Scan for the cell matching the given text and deliver its (X, Y) coordinate at center. 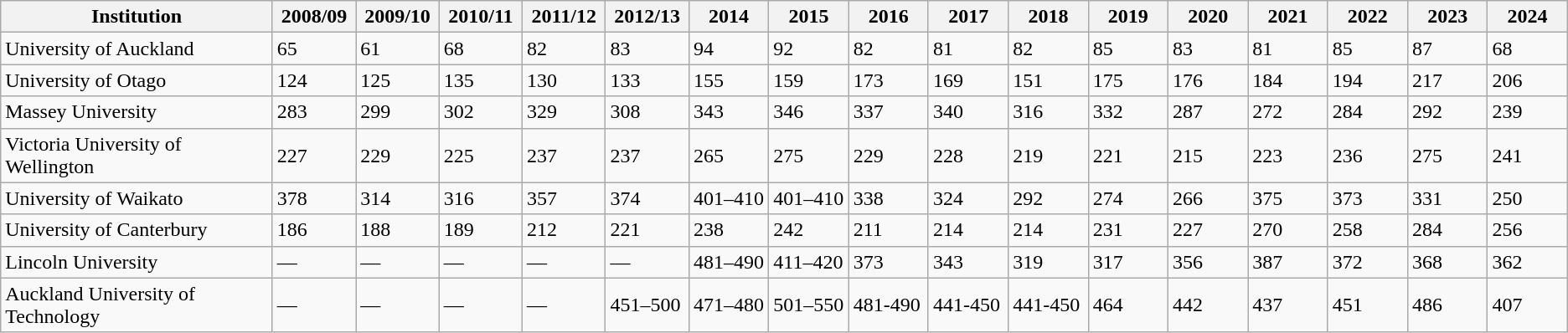
2016 (888, 17)
375 (1288, 198)
Victoria University of Wellington (137, 156)
266 (1208, 198)
176 (1208, 80)
2021 (1288, 17)
437 (1288, 305)
372 (1367, 262)
324 (968, 198)
Auckland University of Technology (137, 305)
223 (1288, 156)
501–550 (809, 305)
2018 (1049, 17)
238 (729, 230)
87 (1447, 49)
2024 (1528, 17)
194 (1367, 80)
215 (1208, 156)
270 (1288, 230)
186 (314, 230)
332 (1127, 112)
2010/11 (481, 17)
2008/09 (314, 17)
287 (1208, 112)
265 (729, 156)
464 (1127, 305)
231 (1127, 230)
2017 (968, 17)
346 (809, 112)
299 (398, 112)
387 (1288, 262)
228 (968, 156)
173 (888, 80)
319 (1049, 262)
92 (809, 49)
242 (809, 230)
329 (565, 112)
2012/13 (647, 17)
124 (314, 80)
212 (565, 230)
2020 (1208, 17)
308 (647, 112)
340 (968, 112)
407 (1528, 305)
256 (1528, 230)
481-490 (888, 305)
159 (809, 80)
2011/12 (565, 17)
451 (1367, 305)
314 (398, 198)
331 (1447, 198)
151 (1049, 80)
2014 (729, 17)
61 (398, 49)
356 (1208, 262)
2022 (1367, 17)
362 (1528, 262)
225 (481, 156)
217 (1447, 80)
451–500 (647, 305)
University of Waikato (137, 198)
188 (398, 230)
169 (968, 80)
University of Canterbury (137, 230)
258 (1367, 230)
378 (314, 198)
University of Otago (137, 80)
471–480 (729, 305)
94 (729, 49)
411–420 (809, 262)
317 (1127, 262)
2023 (1447, 17)
302 (481, 112)
Lincoln University (137, 262)
155 (729, 80)
Institution (137, 17)
239 (1528, 112)
133 (647, 80)
481–490 (729, 262)
274 (1127, 198)
65 (314, 49)
125 (398, 80)
175 (1127, 80)
2015 (809, 17)
337 (888, 112)
368 (1447, 262)
211 (888, 230)
130 (565, 80)
241 (1528, 156)
189 (481, 230)
206 (1528, 80)
250 (1528, 198)
219 (1049, 156)
135 (481, 80)
486 (1447, 305)
272 (1288, 112)
283 (314, 112)
Massey University (137, 112)
357 (565, 198)
236 (1367, 156)
University of Auckland (137, 49)
338 (888, 198)
184 (1288, 80)
2009/10 (398, 17)
442 (1208, 305)
2019 (1127, 17)
374 (647, 198)
